Extract the (X, Y) coordinate from the center of the cell holding the provided text.  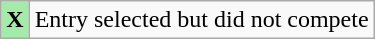
X (15, 20)
Entry selected but did not compete (202, 20)
